Output the (x, y) coordinate of the center of the cell containing the given text.  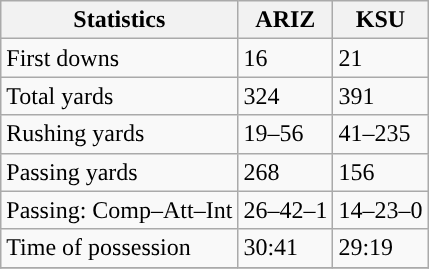
ARIZ (286, 20)
Time of possession (120, 248)
324 (286, 96)
Passing yards (120, 172)
21 (380, 58)
Passing: Comp–Att–Int (120, 210)
Rushing yards (120, 134)
26–42–1 (286, 210)
14–23–0 (380, 210)
16 (286, 58)
156 (380, 172)
391 (380, 96)
29:19 (380, 248)
First downs (120, 58)
268 (286, 172)
Total yards (120, 96)
KSU (380, 20)
30:41 (286, 248)
19–56 (286, 134)
Statistics (120, 20)
41–235 (380, 134)
